Find where the given text appears and provide that cell's center as [X, Y] coordinate. 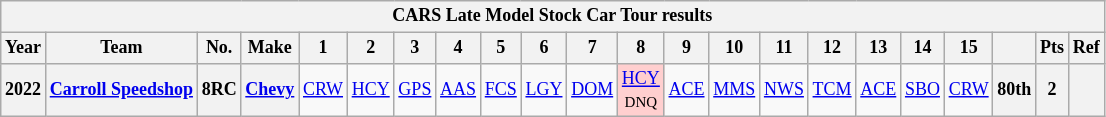
14 [923, 48]
11 [784, 48]
12 [832, 48]
LGY [544, 90]
HCY [370, 90]
4 [458, 48]
HCYDNQ [642, 90]
SBO [923, 90]
80th [1014, 90]
2022 [24, 90]
Carroll Speedshop [121, 90]
NWS [784, 90]
9 [686, 48]
MMS [734, 90]
No. [219, 48]
DOM [592, 90]
Year [24, 48]
7 [592, 48]
TCM [832, 90]
FCS [500, 90]
1 [324, 48]
3 [415, 48]
8RC [219, 90]
10 [734, 48]
8 [642, 48]
Ref [1086, 48]
5 [500, 48]
GPS [415, 90]
6 [544, 48]
CARS Late Model Stock Car Tour results [552, 16]
Chevy [270, 90]
13 [878, 48]
15 [968, 48]
Team [121, 48]
AAS [458, 90]
Pts [1052, 48]
Make [270, 48]
